Determine the [X, Y] coordinate at the center of the cell enclosing the given text.  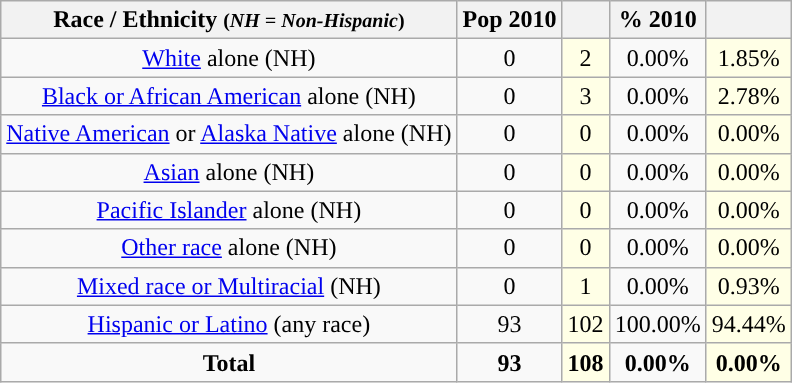
2.78% [748, 96]
Race / Ethnicity (NH = Non-Hispanic) [229, 20]
2 [586, 58]
102 [586, 324]
0.93% [748, 286]
Mixed race or Multiracial (NH) [229, 286]
Native American or Alaska Native alone (NH) [229, 134]
Hispanic or Latino (any race) [229, 324]
1.85% [748, 58]
Asian alone (NH) [229, 172]
Other race alone (NH) [229, 248]
94.44% [748, 324]
Black or African American alone (NH) [229, 96]
White alone (NH) [229, 58]
1 [586, 286]
100.00% [658, 324]
108 [586, 362]
Pop 2010 [510, 20]
Total [229, 362]
% 2010 [658, 20]
3 [586, 96]
Pacific Islander alone (NH) [229, 210]
